Identify which cell holds the provided text, then report its (X, Y) central coordinate. 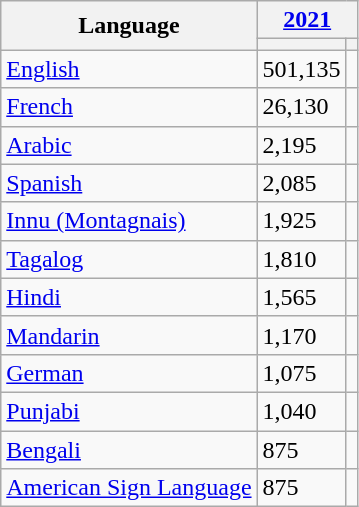
Spanish (129, 183)
Tagalog (129, 259)
Arabic (129, 145)
2021 (307, 20)
French (129, 107)
1,170 (302, 335)
Language (129, 26)
German (129, 373)
1,810 (302, 259)
Bengali (129, 449)
English (129, 69)
Mandarin (129, 335)
26,130 (302, 107)
American Sign Language (129, 488)
1,925 (302, 221)
Punjabi (129, 411)
1,075 (302, 373)
501,135 (302, 69)
1,040 (302, 411)
Hindi (129, 297)
Innu (Montagnais) (129, 221)
1,565 (302, 297)
2,195 (302, 145)
2,085 (302, 183)
